Return [X, Y] of the center of cell containing provided text 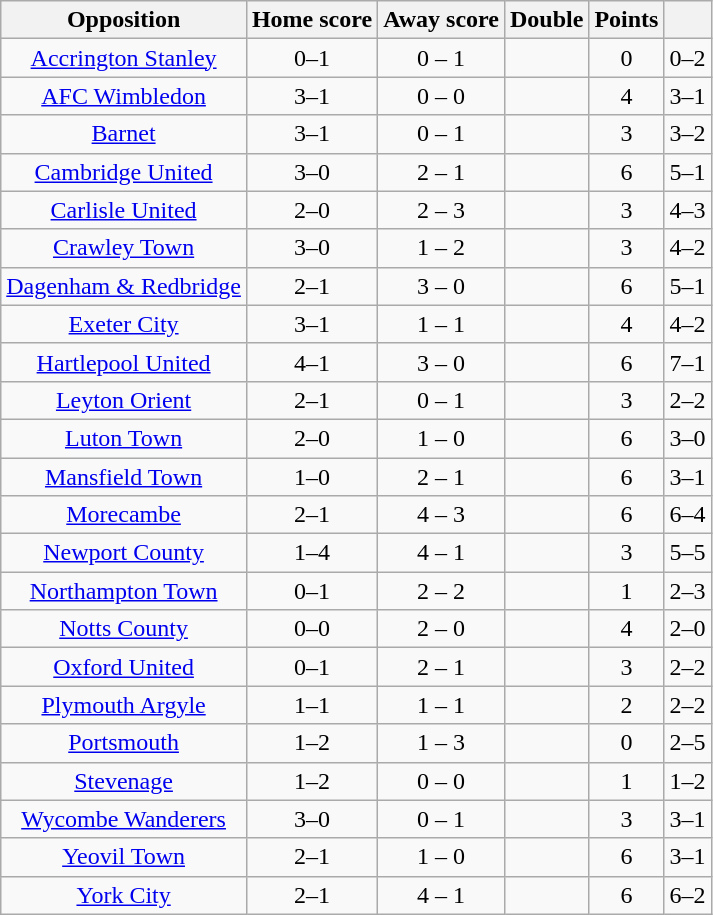
1–1 [312, 705]
2 – 3 [442, 210]
6–2 [688, 895]
Exeter City [124, 324]
2–3 [688, 591]
1–4 [312, 553]
7–1 [688, 362]
1–0 [312, 477]
Luton Town [124, 438]
Plymouth Argyle [124, 705]
Accrington Stanley [124, 58]
2 – 0 [442, 629]
AFC Wimbledon [124, 96]
Wycombe Wanderers [124, 819]
Cambridge United [124, 172]
3–2 [688, 134]
0–2 [688, 58]
Opposition [124, 20]
Crawley Town [124, 248]
1 – 2 [442, 248]
1 – 3 [442, 743]
Northampton Town [124, 591]
Mansfield Town [124, 477]
2–5 [688, 743]
4–3 [688, 210]
Portsmouth [124, 743]
4 – 3 [442, 515]
Carlisle United [124, 210]
0–0 [312, 629]
Away score [442, 20]
Hartlepool United [124, 362]
York City [124, 895]
Oxford United [124, 667]
Barnet [124, 134]
2 – 2 [442, 591]
Double [546, 20]
Leyton Orient [124, 400]
Home score [312, 20]
Points [626, 20]
2 [626, 705]
Stevenage [124, 781]
Yeovil Town [124, 857]
5–5 [688, 553]
4–1 [312, 362]
Newport County [124, 553]
Dagenham & Redbridge [124, 286]
Morecambe [124, 515]
6–4 [688, 515]
Notts County [124, 629]
